Extract the [x, y] coordinate from the center of the cell holding the provided text.  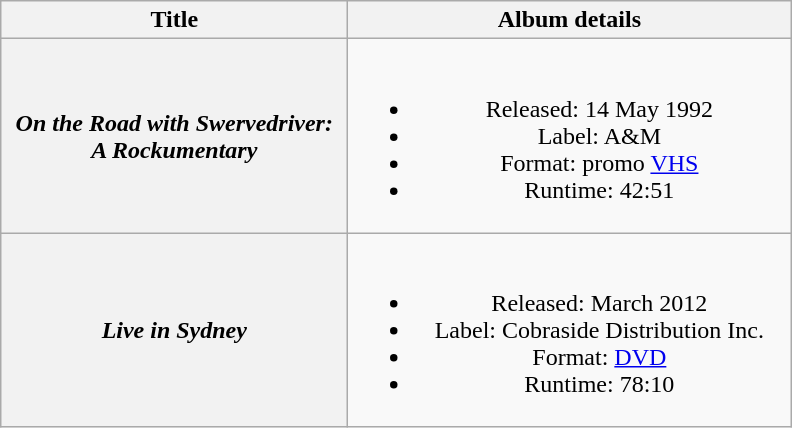
Released: 14 May 1992Label: A&MFormat: promo VHSRuntime: 42:51 [570, 136]
Live in Sydney [174, 330]
Released: March 2012Label: Cobraside Distribution Inc.Format: DVDRuntime: 78:10 [570, 330]
Album details [570, 20]
On the Road with Swervedriver: A Rockumentary [174, 136]
Title [174, 20]
